Extract the [X, Y] coordinate from the center of the cell holding the provided text.  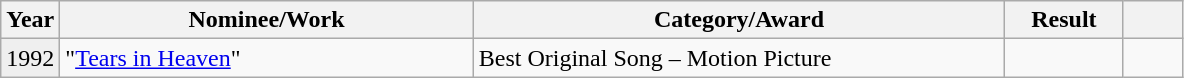
Best Original Song – Motion Picture [739, 58]
"Tears in Heaven" [266, 58]
Year [30, 20]
1992 [30, 58]
Result [1064, 20]
Nominee/Work [266, 20]
Category/Award [739, 20]
